Return the (x, y) coordinate for the center point of the cell that contains the specified text.  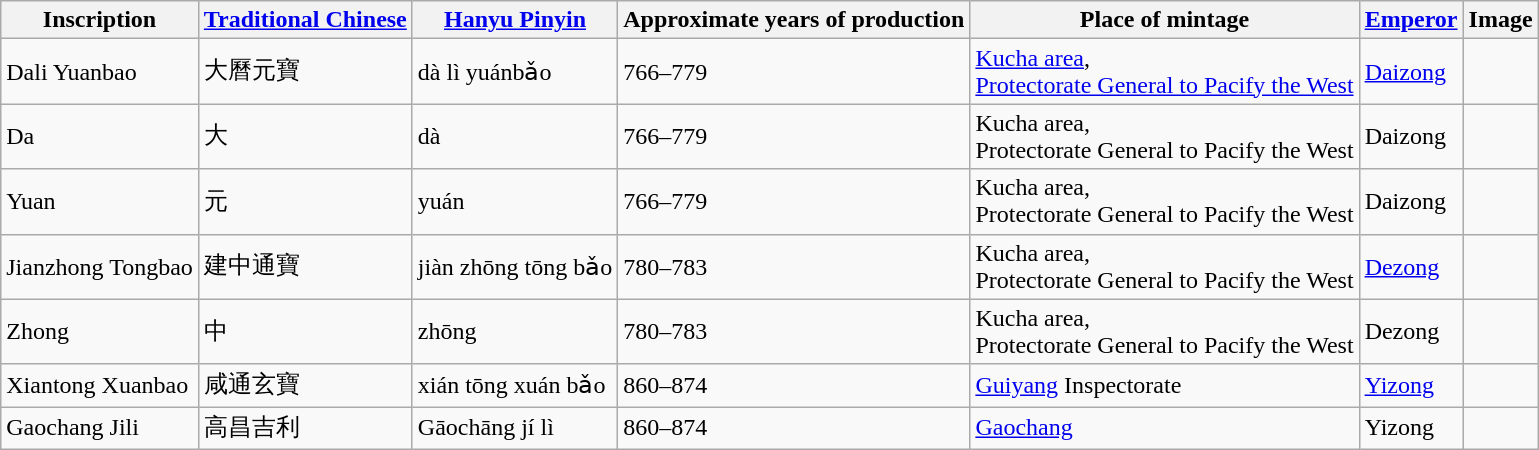
Yuan (100, 202)
Jianzhong Tongbao (100, 266)
元 (305, 202)
Emperor (1411, 20)
Approximate years of production (794, 20)
zhōng (514, 332)
Gāochāng jí lì (514, 428)
xián tōng xuán bǎo (514, 386)
dà (514, 136)
Traditional Chinese (305, 20)
jiàn zhōng tōng bǎo (514, 266)
Xiantong Xuanbao (100, 386)
Dali Yuanbao (100, 72)
Da (100, 136)
Guiyang Inspectorate (1164, 386)
Hanyu Pinyin (514, 20)
Image (1500, 20)
咸通玄寶 (305, 386)
yuán (514, 202)
dà lì yuánbǎo (514, 72)
Gaochang (1164, 428)
Gaochang Jili (100, 428)
大 (305, 136)
Inscription (100, 20)
大曆元寶 (305, 72)
Place of mintage (1164, 20)
Zhong (100, 332)
高昌吉利 (305, 428)
中 (305, 332)
建中通寶 (305, 266)
